Provide the [x, y] coordinate of the cell's center where the given text is located.  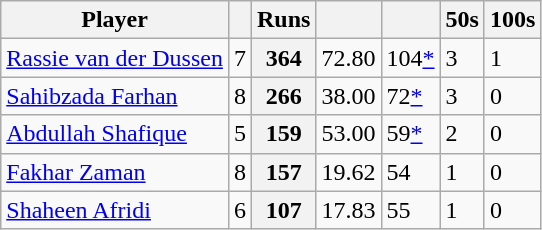
Rassie van der Dussen [115, 58]
364 [284, 58]
104* [410, 58]
Shaheen Afridi [115, 210]
19.62 [348, 172]
107 [284, 210]
100s [512, 20]
6 [240, 210]
55 [410, 210]
Sahibzada Farhan [115, 96]
157 [284, 172]
53.00 [348, 134]
266 [284, 96]
50s [462, 20]
159 [284, 134]
2 [462, 134]
54 [410, 172]
38.00 [348, 96]
72* [410, 96]
5 [240, 134]
Runs [284, 20]
Player [115, 20]
72.80 [348, 58]
59* [410, 134]
Abdullah Shafique [115, 134]
Fakhar Zaman [115, 172]
7 [240, 58]
17.83 [348, 210]
